Find where the given text appears and provide that cell's center as [X, Y] coordinate. 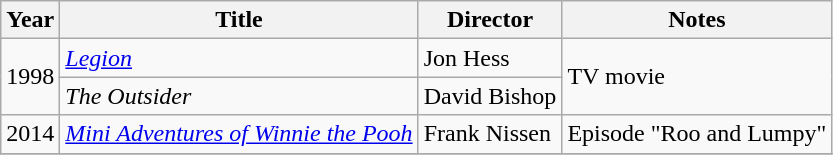
Episode "Roo and Lumpy" [697, 134]
Mini Adventures of Winnie the Pooh [239, 134]
David Bishop [490, 96]
Jon Hess [490, 58]
Title [239, 20]
The Outsider [239, 96]
Director [490, 20]
Frank Nissen [490, 134]
Notes [697, 20]
Year [30, 20]
2014 [30, 134]
TV movie [697, 77]
1998 [30, 77]
Legion [239, 58]
